Scan for the cell matching the given text and deliver its (X, Y) coordinate at center. 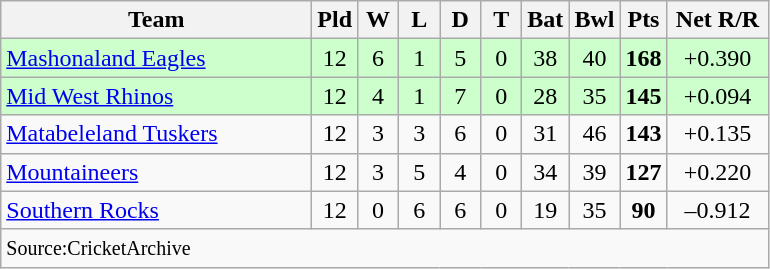
+0.390 (718, 58)
T (502, 20)
31 (546, 134)
Southern Rocks (156, 210)
Matabeleland Tuskers (156, 134)
145 (644, 96)
+0.220 (718, 172)
+0.135 (718, 134)
W (378, 20)
38 (546, 58)
Pts (644, 20)
Bwl (594, 20)
7 (460, 96)
L (420, 20)
Source:CricketArchive (384, 248)
D (460, 20)
–0.912 (718, 210)
Mid West Rhinos (156, 96)
127 (644, 172)
168 (644, 58)
+0.094 (718, 96)
Team (156, 20)
28 (546, 96)
Mashonaland Eagles (156, 58)
46 (594, 134)
Pld (335, 20)
Bat (546, 20)
40 (594, 58)
39 (594, 172)
90 (644, 210)
Net R/R (718, 20)
Mountaineers (156, 172)
19 (546, 210)
34 (546, 172)
143 (644, 134)
